Identify which cell holds the provided text, then report its [X, Y] central coordinate. 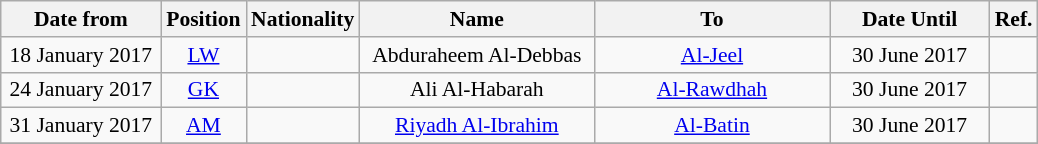
To [712, 19]
18 January 2017 [81, 55]
Name [476, 19]
GK [204, 90]
Al-Jeel [712, 55]
Date from [81, 19]
Nationality [302, 19]
Position [204, 19]
AM [204, 126]
Ali Al-Habarah [476, 90]
31 January 2017 [81, 126]
Abduraheem Al-Debbas [476, 55]
Date Until [910, 19]
24 January 2017 [81, 90]
Al-Batin [712, 126]
Riyadh Al-Ibrahim [476, 126]
Al-Rawdhah [712, 90]
LW [204, 55]
Ref. [1014, 19]
